Pinpoint the cell where the given text exists, returning its [X, Y] midpoint coordinate. 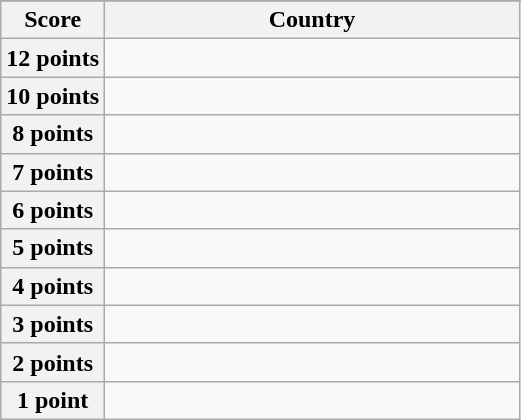
7 points [53, 172]
4 points [53, 286]
12 points [53, 58]
2 points [53, 362]
8 points [53, 134]
1 point [53, 400]
3 points [53, 324]
6 points [53, 210]
5 points [53, 248]
Country [312, 20]
Score [53, 20]
10 points [53, 96]
